Return [X, Y] of the center of cell containing provided text 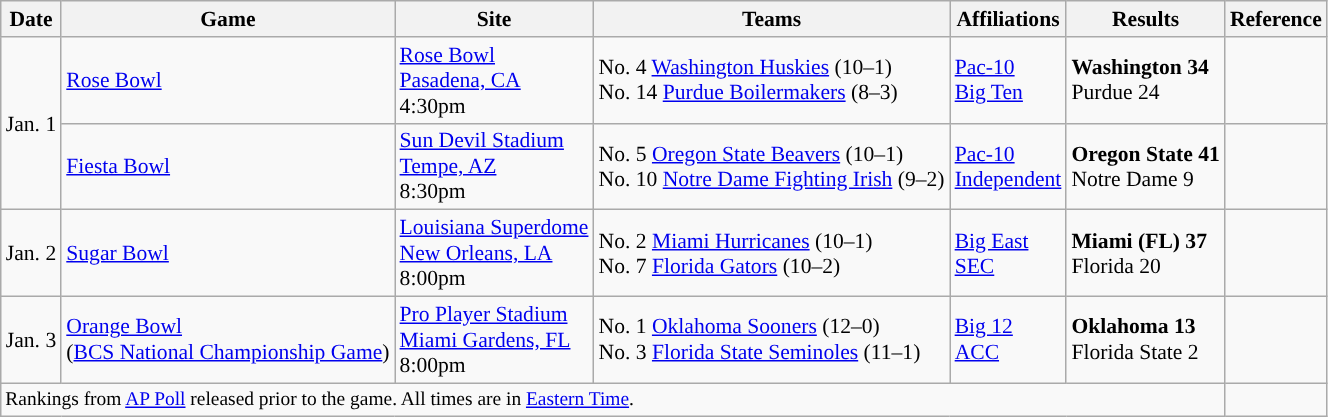
Big EastSEC [1008, 254]
Pac-10Independent [1008, 166]
Louisiana SuperdomeNew Orleans, LA8:00pm [494, 254]
Teams [772, 19]
Rose Bowl [228, 80]
Oregon State 41Notre Dame 9 [1145, 166]
Fiesta Bowl [228, 166]
Site [494, 19]
No. 4 Washington Huskies (10–1)No. 14 Purdue Boilermakers (8–3) [772, 80]
Pac-10Big Ten [1008, 80]
Date [31, 19]
Orange Bowl (BCS National Championship Game) [228, 340]
Game [228, 19]
Rankings from AP Poll released prior to the game. All times are in Eastern Time. [613, 400]
Reference [1276, 19]
No. 1 Oklahoma Sooners (12–0)No. 3 Florida State Seminoles (11–1) [772, 340]
Sun Devil StadiumTempe, AZ8:30pm [494, 166]
Miami (FL) 37Florida 20 [1145, 254]
Washington 34Purdue 24 [1145, 80]
Sugar Bowl [228, 254]
No. 2 Miami Hurricanes (10–1)No. 7 Florida Gators (10–2) [772, 254]
Pro Player StadiumMiami Gardens, FL8:00pm [494, 340]
Jan. 1 [31, 124]
Rose BowlPasadena, CA4:30pm [494, 80]
Oklahoma 13Florida State 2 [1145, 340]
Big 12ACC [1008, 340]
Affiliations [1008, 19]
Jan. 3 [31, 340]
No. 5 Oregon State Beavers (10–1)No. 10 Notre Dame Fighting Irish (9–2) [772, 166]
Results [1145, 19]
Jan. 2 [31, 254]
